Find where the given text appears and provide that cell's center as [X, Y] coordinate. 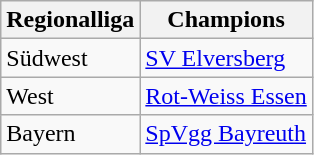
Regionalliga [70, 20]
Rot-Weiss Essen [226, 96]
Südwest [70, 58]
SpVgg Bayreuth [226, 134]
Champions [226, 20]
Bayern [70, 134]
West [70, 96]
SV Elversberg [226, 58]
